Identify which cell holds the provided text, then report its [X, Y] central coordinate. 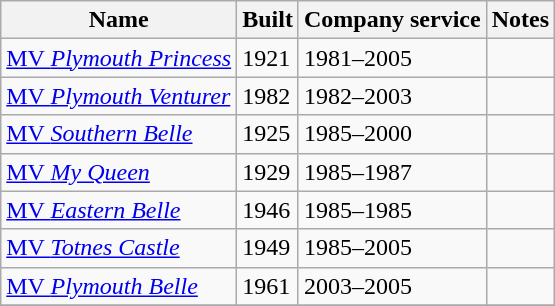
1985–2005 [392, 248]
Company service [392, 20]
MV Plymouth Belle [119, 286]
1949 [268, 248]
MV Eastern Belle [119, 210]
1925 [268, 134]
MV Plymouth Princess [119, 58]
1985–2000 [392, 134]
1921 [268, 58]
1929 [268, 172]
1961 [268, 286]
MV My Queen [119, 172]
MV Totnes Castle [119, 248]
Notes [520, 20]
1982–2003 [392, 96]
MV Plymouth Venturer [119, 96]
1982 [268, 96]
MV Southern Belle [119, 134]
Name [119, 20]
Built [268, 20]
2003–2005 [392, 286]
1985–1985 [392, 210]
1981–2005 [392, 58]
1946 [268, 210]
1985–1987 [392, 172]
